Locate the cell with the specified text and output its [x, y] center coordinate. 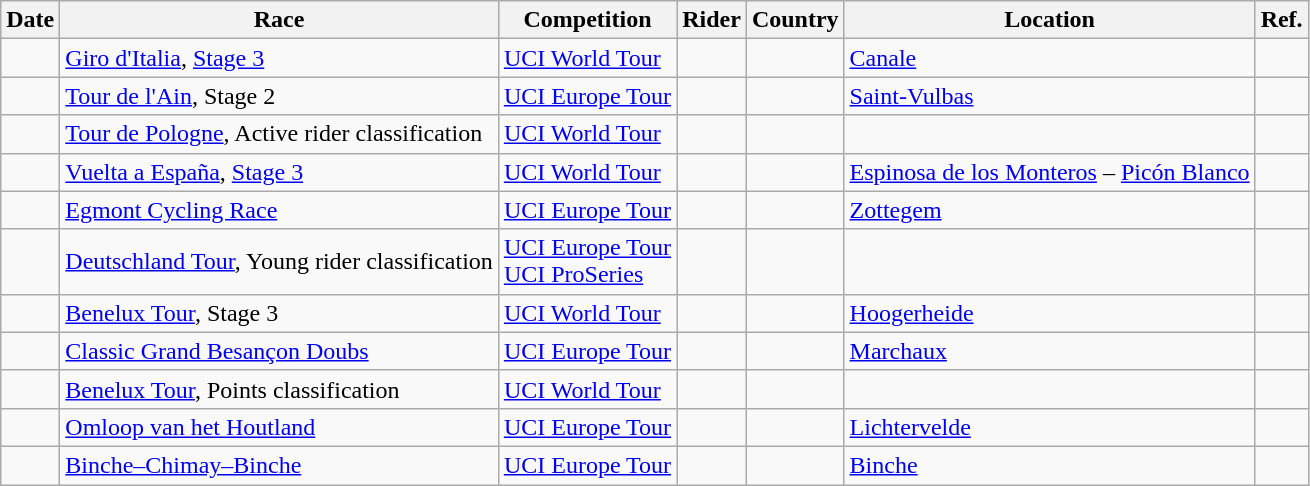
Binche–Chimay–Binche [280, 465]
Tour de Pologne, Active rider classification [280, 134]
Race [280, 20]
Vuelta a España, Stage 3 [280, 172]
Hoogerheide [1050, 313]
Ref. [1282, 20]
Date [30, 20]
Benelux Tour, Stage 3 [280, 313]
Competition [587, 20]
Deutschland Tour, Young rider classification [280, 262]
Canale [1050, 58]
Country [795, 20]
Espinosa de los Monteros – Picón Blanco [1050, 172]
Marchaux [1050, 351]
Giro d'Italia, Stage 3 [280, 58]
Saint-Vulbas [1050, 96]
Omloop van het Houtland [280, 427]
Rider [712, 20]
Location [1050, 20]
Tour de l'Ain, Stage 2 [280, 96]
Lichtervelde [1050, 427]
UCI Europe Tour UCI ProSeries [587, 262]
Egmont Cycling Race [280, 210]
Binche [1050, 465]
Classic Grand Besançon Doubs [280, 351]
Benelux Tour, Points classification [280, 389]
Zottegem [1050, 210]
